Locate the cell with the specified text and output its (X, Y) center coordinate. 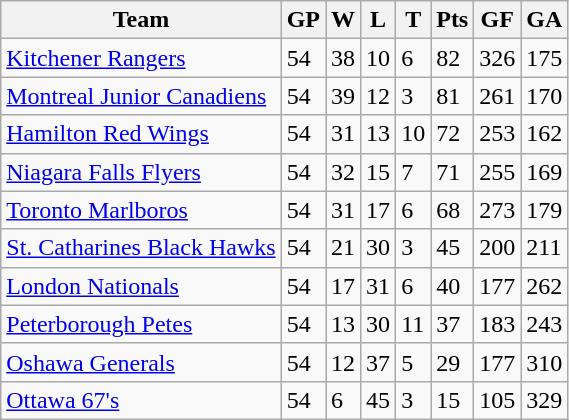
273 (498, 210)
255 (498, 172)
72 (452, 134)
L (378, 20)
170 (544, 96)
162 (544, 134)
GF (498, 20)
Pts (452, 20)
81 (452, 96)
London Nationals (141, 286)
Kitchener Rangers (141, 58)
183 (498, 324)
Team (141, 20)
W (344, 20)
200 (498, 248)
38 (344, 58)
179 (544, 210)
326 (498, 58)
5 (414, 362)
29 (452, 362)
39 (344, 96)
GA (544, 20)
262 (544, 286)
105 (498, 400)
261 (498, 96)
Oshawa Generals (141, 362)
243 (544, 324)
GP (303, 20)
11 (414, 324)
Peterborough Petes (141, 324)
T (414, 20)
68 (452, 210)
21 (344, 248)
Niagara Falls Flyers (141, 172)
32 (344, 172)
169 (544, 172)
Ottawa 67's (141, 400)
40 (452, 286)
Toronto Marlboros (141, 210)
82 (452, 58)
Montreal Junior Canadiens (141, 96)
Hamilton Red Wings (141, 134)
175 (544, 58)
211 (544, 248)
St. Catharines Black Hawks (141, 248)
7 (414, 172)
253 (498, 134)
310 (544, 362)
329 (544, 400)
71 (452, 172)
